Locate the cell with the specified text and output its (x, y) center coordinate. 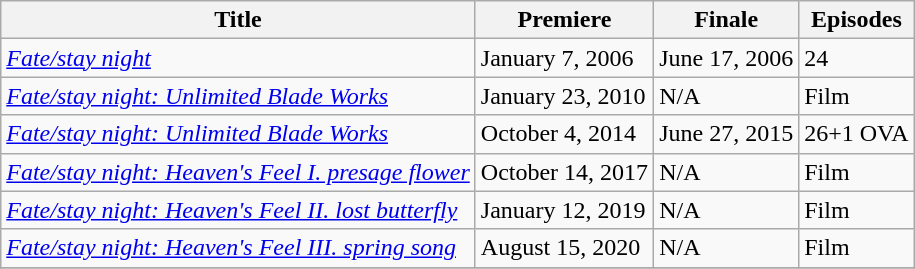
January 12, 2019 (564, 210)
January 23, 2010 (564, 96)
Episodes (857, 20)
Premiere (564, 20)
Fate/stay night: Heaven's Feel III. spring song (238, 248)
26+1 OVA (857, 134)
24 (857, 58)
June 17, 2006 (726, 58)
June 27, 2015 (726, 134)
October 14, 2017 (564, 172)
Title (238, 20)
January 7, 2006 (564, 58)
August 15, 2020 (564, 248)
Finale (726, 20)
Fate/stay night: Heaven's Feel I. presage flower (238, 172)
Fate/stay night: Heaven's Feel II. lost butterfly (238, 210)
October 4, 2014 (564, 134)
Fate/stay night (238, 58)
